For the text-containing cell, return its midpoint in [x, y] coordinate format. 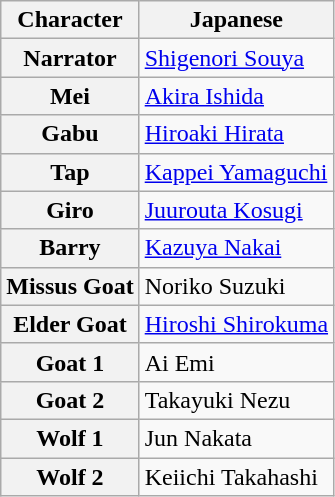
Takayuki Nezu [236, 400]
Kappei Yamaguchi [236, 172]
Narrator [70, 58]
Barry [70, 248]
Wolf 2 [70, 477]
Akira Ishida [236, 96]
Shigenori Souya [236, 58]
Goat 1 [70, 362]
Kazuya Nakai [236, 248]
Goat 2 [70, 400]
Tap [70, 172]
Jun Nakata [236, 438]
Keiichi Takahashi [236, 477]
Ai Emi [236, 362]
Giro [70, 210]
Wolf 1 [70, 438]
Mei [70, 96]
Hiroshi Shirokuma [236, 324]
Gabu [70, 134]
Juurouta Kosugi [236, 210]
Japanese [236, 20]
Character [70, 20]
Hiroaki Hirata [236, 134]
Noriko Suzuki [236, 286]
Elder Goat [70, 324]
Missus Goat [70, 286]
